Capture the cell that displays the provided text and extract its [X, Y] central coordinate. 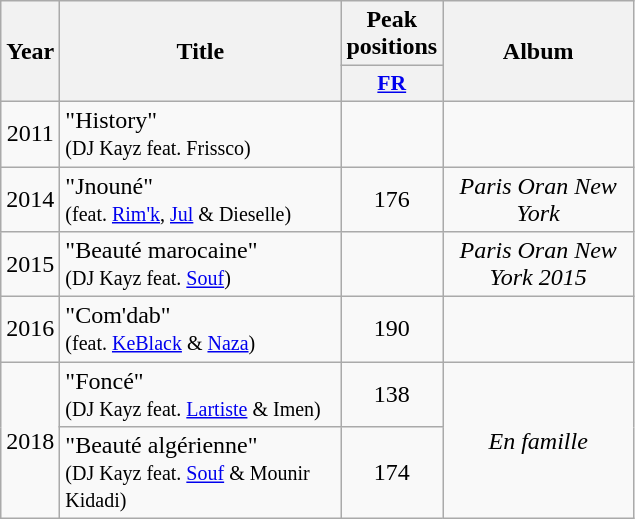
"Foncé" (DJ Kayz feat. Lartiste & Imen) [200, 394]
2015 [30, 264]
"History" (DJ Kayz feat. Frissco) [200, 134]
Peak positions [392, 34]
"Beauté marocaine" (DJ Kayz feat. Souf) [200, 264]
174 [392, 473]
176 [392, 198]
"Jnouné" (feat. Rim'k, Jul & Dieselle) [200, 198]
"Beauté algérienne" (DJ Kayz feat. Souf & Mounir Kidadi) [200, 473]
2011 [30, 134]
2018 [30, 440]
190 [392, 330]
138 [392, 394]
En famille [538, 440]
"Com'dab" (feat. KeBlack & Naza) [200, 330]
Paris Oran New York 2015 [538, 264]
Year [30, 52]
Album [538, 52]
2014 [30, 198]
2016 [30, 330]
Title [200, 52]
FR [392, 84]
Paris Oran New York [538, 198]
